Search for the cell housing the specified text and yield its (X, Y) center coordinate. 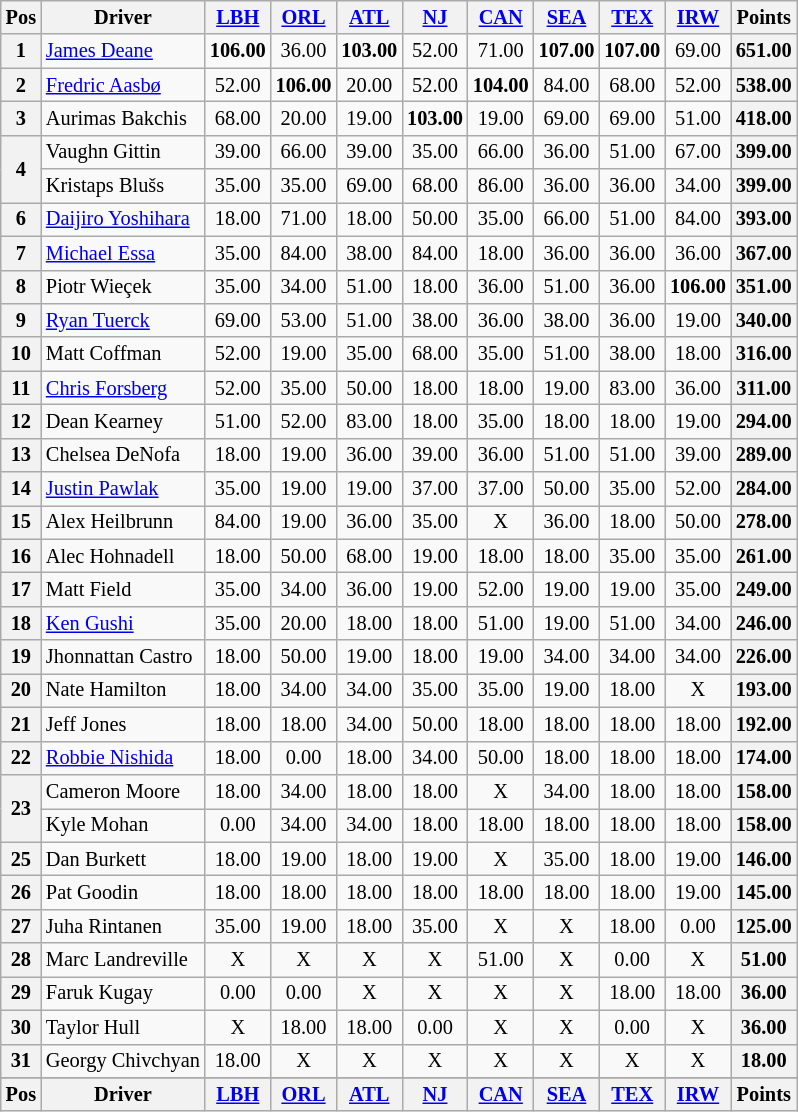
Matt Field (123, 589)
261.00 (764, 556)
367.00 (764, 253)
16 (21, 556)
Kyle Mohan (123, 825)
6 (21, 219)
12 (21, 421)
27 (21, 926)
Georgy Chivchyan (123, 1061)
104.00 (501, 85)
Ken Gushi (123, 623)
Faruk Kugay (123, 993)
2 (21, 85)
Vaughn Gittin (123, 152)
418.00 (764, 118)
Taylor Hull (123, 1027)
192.00 (764, 724)
Marc Landreville (123, 960)
Jeff Jones (123, 724)
Jhonnattan Castro (123, 657)
9 (21, 320)
23 (21, 808)
13 (21, 455)
174.00 (764, 758)
Dan Burkett (123, 859)
4 (21, 168)
294.00 (764, 421)
393.00 (764, 219)
278.00 (764, 522)
3 (21, 118)
351.00 (764, 287)
James Deane (123, 51)
340.00 (764, 320)
125.00 (764, 926)
30 (21, 1027)
Alec Hohnadell (123, 556)
31 (21, 1061)
Justin Pawlak (123, 489)
651.00 (764, 51)
193.00 (764, 690)
Cameron Moore (123, 791)
17 (21, 589)
316.00 (764, 354)
20 (21, 690)
18 (21, 623)
15 (21, 522)
246.00 (764, 623)
10 (21, 354)
Alex Heilbrunn (123, 522)
67.00 (698, 152)
Kristaps Blušs (123, 186)
249.00 (764, 589)
Chelsea DeNofa (123, 455)
7 (21, 253)
29 (21, 993)
284.00 (764, 489)
25 (21, 859)
8 (21, 287)
145.00 (764, 892)
21 (21, 724)
11 (21, 388)
53.00 (304, 320)
289.00 (764, 455)
86.00 (501, 186)
311.00 (764, 388)
538.00 (764, 85)
14 (21, 489)
Piotr Wieçek (123, 287)
19 (21, 657)
1 (21, 51)
Pat Goodin (123, 892)
Chris Forsberg (123, 388)
Michael Essa (123, 253)
Robbie Nishida (123, 758)
Matt Coffman (123, 354)
Aurimas Bakchis (123, 118)
26 (21, 892)
Dean Kearney (123, 421)
226.00 (764, 657)
Nate Hamilton (123, 690)
28 (21, 960)
Fredric Aasbø (123, 85)
22 (21, 758)
Daijiro Yoshihara (123, 219)
Juha Rintanen (123, 926)
146.00 (764, 859)
Ryan Tuerck (123, 320)
